Determine the (X, Y) coordinate at the center of the cell enclosing the given text.  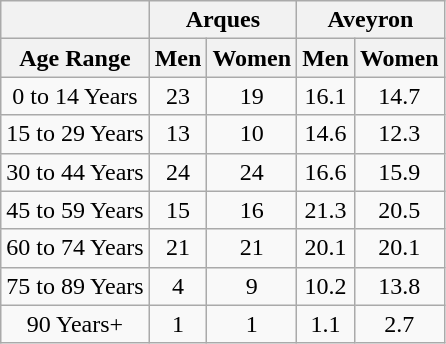
0 to 14 Years (75, 96)
20.5 (399, 210)
14.7 (399, 96)
14.6 (326, 134)
13.8 (399, 286)
19 (252, 96)
15 (178, 210)
90 Years+ (75, 324)
13 (178, 134)
4 (178, 286)
23 (178, 96)
Aveyron (370, 20)
15 to 29 Years (75, 134)
1.1 (326, 324)
30 to 44 Years (75, 172)
10.2 (326, 286)
60 to 74 Years (75, 248)
16.1 (326, 96)
16 (252, 210)
21.3 (326, 210)
12.3 (399, 134)
Arques (222, 20)
Age Range (75, 58)
2.7 (399, 324)
9 (252, 286)
15.9 (399, 172)
75 to 89 Years (75, 286)
16.6 (326, 172)
45 to 59 Years (75, 210)
10 (252, 134)
